From the cell containing the given text, extract its center point as (X, Y) coordinate. 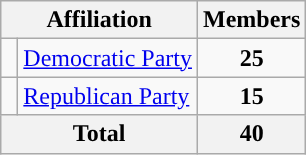
25 (251, 58)
Members (251, 20)
Democratic Party (108, 58)
40 (251, 134)
Affiliation (100, 20)
Republican Party (108, 96)
15 (251, 96)
Total (100, 134)
